Extract the [x, y] coordinate from the center of the cell holding the provided text.  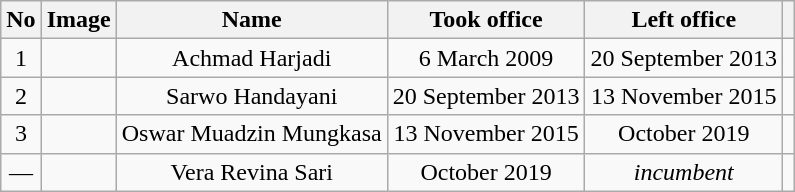
2 [21, 96]
6 March 2009 [486, 58]
No [21, 20]
1 [21, 58]
Achmad Harjadi [252, 58]
Image [78, 20]
Sarwo Handayani [252, 96]
Vera Revina Sari [252, 172]
3 [21, 134]
incumbent [684, 172]
Left office [684, 20]
Took office [486, 20]
Name [252, 20]
Oswar Muadzin Mungkasa [252, 134]
— [21, 172]
